From the cell containing the given text, extract its center point as [X, Y] coordinate. 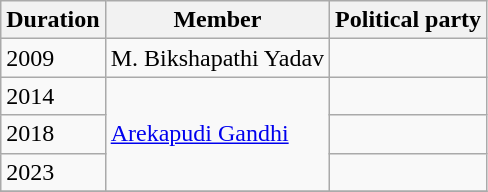
M. Bikshapathi Yadav [217, 58]
2009 [53, 58]
2014 [53, 96]
Arekapudi Gandhi [217, 134]
Duration [53, 20]
Member [217, 20]
2023 [53, 172]
Political party [408, 20]
2018 [53, 134]
